Identify which cell holds the provided text, then report its (x, y) central coordinate. 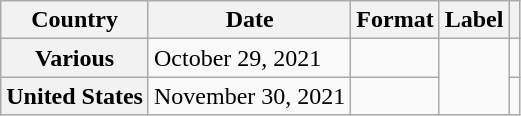
November 30, 2021 (249, 96)
Various (75, 58)
United States (75, 96)
Label (474, 20)
Country (75, 20)
October 29, 2021 (249, 58)
Date (249, 20)
Format (395, 20)
